From the cell containing the given text, extract its center point as (X, Y) coordinate. 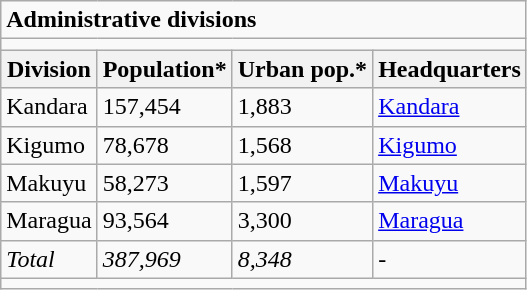
- (450, 259)
Urban pop.* (302, 69)
93,564 (164, 221)
157,454 (164, 107)
387,969 (164, 259)
1,568 (302, 145)
Population* (164, 69)
Division (49, 69)
1,597 (302, 183)
3,300 (302, 221)
1,883 (302, 107)
Headquarters (450, 69)
Administrative divisions (264, 20)
Total (49, 259)
8,348 (302, 259)
58,273 (164, 183)
78,678 (164, 145)
